Capture the cell that displays the provided text and extract its (X, Y) central coordinate. 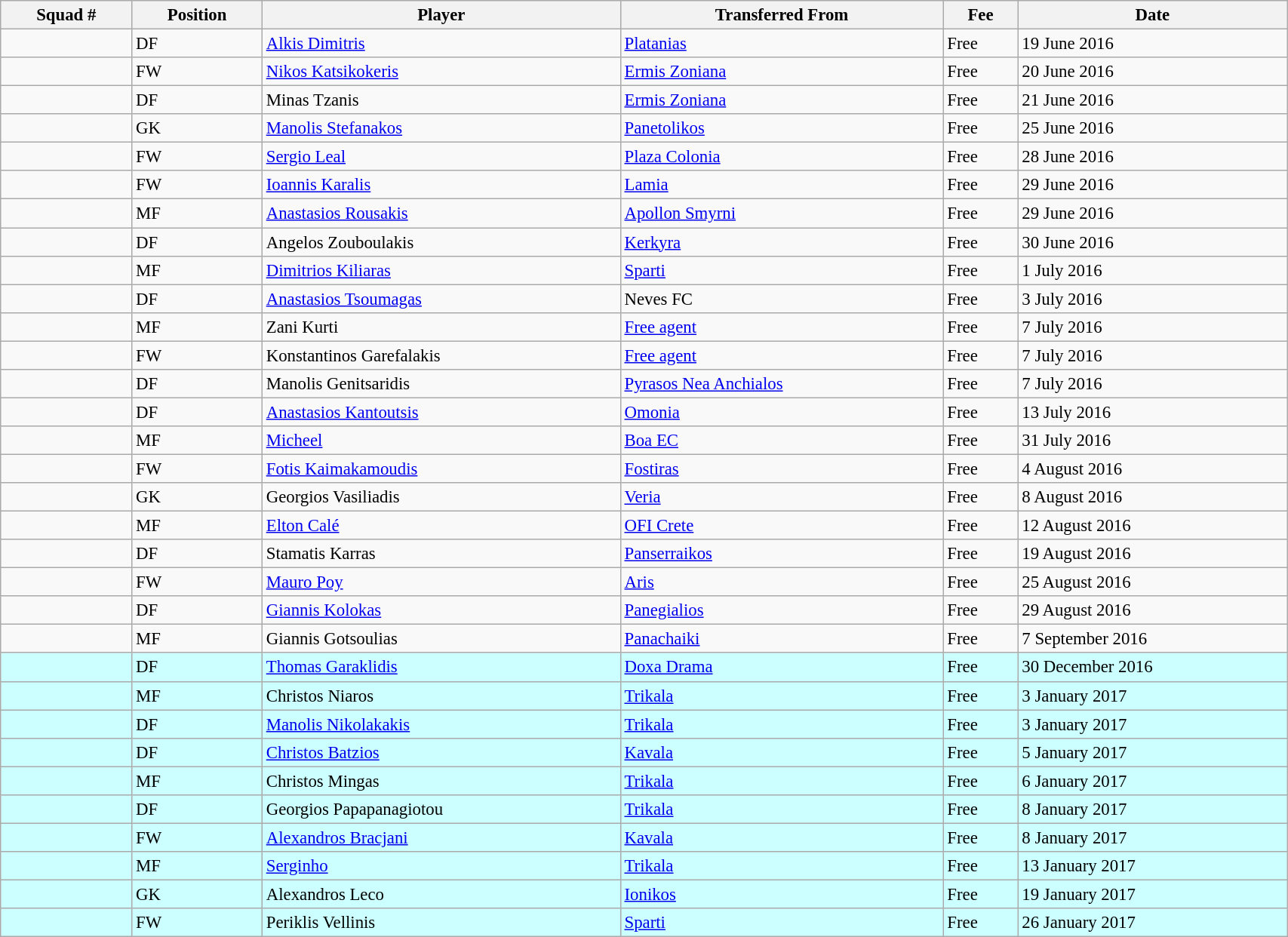
Georgios Vasiliadis (441, 497)
13 July 2016 (1153, 412)
12 August 2016 (1153, 526)
6 January 2017 (1153, 781)
Periklis Vellinis (441, 923)
Squad # (66, 15)
Sergio Leal (441, 157)
Christos Mingas (441, 781)
Minas Tzanis (441, 100)
Anastasios Kantoutsis (441, 412)
Micheel (441, 441)
Panegialios (782, 610)
19 January 2017 (1153, 894)
Pyrasos Nea Anchialos (782, 384)
Serginho (441, 866)
Anastasios Rousakis (441, 214)
20 June 2016 (1153, 72)
Doxa Drama (782, 668)
OFI Crete (782, 526)
Alexandros Bracjani (441, 837)
29 August 2016 (1153, 610)
Fostiras (782, 468)
21 June 2016 (1153, 100)
Plaza Colonia (782, 157)
Alkis Dimitris (441, 44)
Manolis Stefanakos (441, 128)
Stamatis Karras (441, 554)
Giannis Kolokas (441, 610)
Veria (782, 497)
25 June 2016 (1153, 128)
Boa EC (782, 441)
Platanias (782, 44)
Fotis Kaimakamoudis (441, 468)
7 September 2016 (1153, 639)
26 January 2017 (1153, 923)
Panserraikos (782, 554)
Georgios Papapanagiotou (441, 810)
Panachaiki (782, 639)
Kerkyra (782, 242)
Mauro Poy (441, 582)
Apollon Smyrni (782, 214)
Anastasios Tsoumagas (441, 299)
19 June 2016 (1153, 44)
Date (1153, 15)
Alexandros Leco (441, 894)
31 July 2016 (1153, 441)
28 June 2016 (1153, 157)
19 August 2016 (1153, 554)
Angelos Zouboulakis (441, 242)
8 August 2016 (1153, 497)
Manolis Genitsaridis (441, 384)
Lamia (782, 185)
Neves FC (782, 299)
Ioannis Karalis (441, 185)
Aris (782, 582)
Panetolikos (782, 128)
Christos Batzios (441, 752)
Player (441, 15)
5 January 2017 (1153, 752)
30 December 2016 (1153, 668)
Position (198, 15)
25 August 2016 (1153, 582)
30 June 2016 (1153, 242)
Nikos Katsikokeris (441, 72)
Elton Calé (441, 526)
Konstantinos Garefalakis (441, 355)
3 July 2016 (1153, 299)
13 January 2017 (1153, 866)
4 August 2016 (1153, 468)
Ionikos (782, 894)
Giannis Gotsoulias (441, 639)
Dimitrios Kiliaras (441, 270)
Omonia (782, 412)
Christos Niaros (441, 696)
Zani Kurti (441, 327)
Thomas Garaklidis (441, 668)
Manolis Nikolakakis (441, 724)
1 July 2016 (1153, 270)
Transferred From (782, 15)
Fee (981, 15)
